Determine the (x, y) coordinate at the center of the cell enclosing the given text.  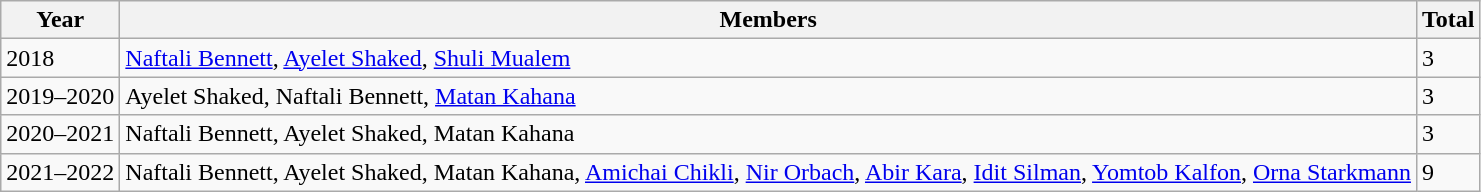
2018 (60, 58)
Naftali Bennett, Ayelet Shaked, Matan Kahana (768, 134)
Total (1448, 20)
9 (1448, 172)
2021–2022 (60, 172)
2020–2021 (60, 134)
Naftali Bennett, Ayelet Shaked, Matan Kahana, Amichai Chikli, Nir Orbach, Abir Kara, Idit Silman, Yomtob Kalfon, Orna Starkmann (768, 172)
Naftali Bennett, Ayelet Shaked, Shuli Mualem (768, 58)
Members (768, 20)
2019–2020 (60, 96)
Year (60, 20)
Ayelet Shaked, Naftali Bennett, Matan Kahana (768, 96)
